Return (X, Y) of the center of cell containing provided text 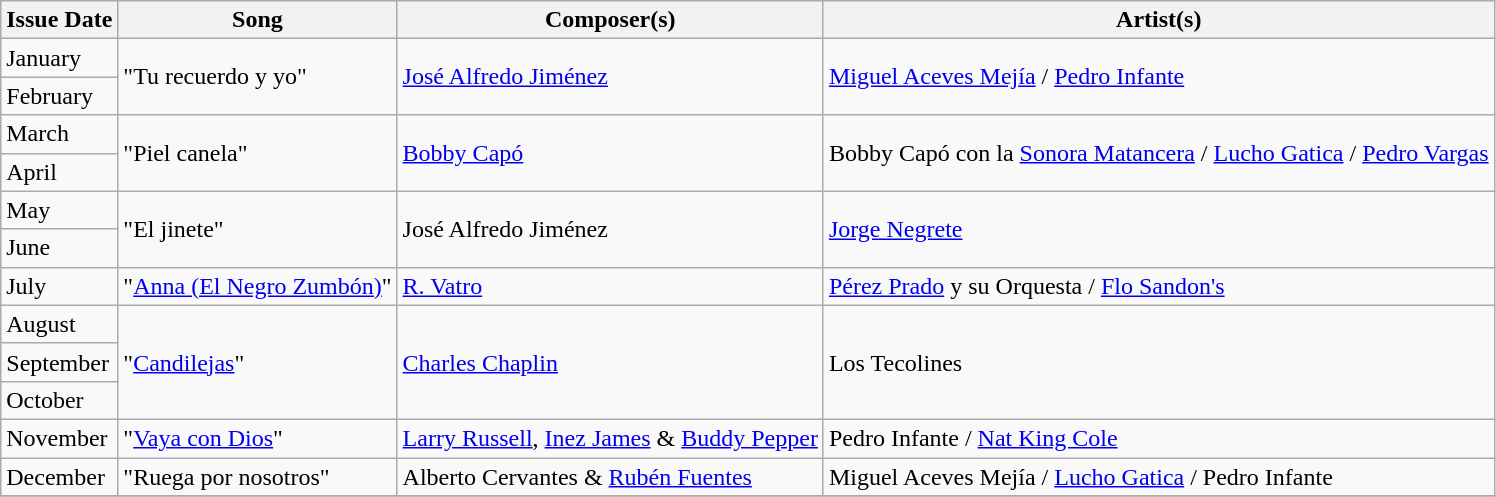
November (60, 438)
Los Tecolines (1158, 362)
Larry Russell, Inez James & Buddy Pepper (610, 438)
January (60, 58)
Composer(s) (610, 20)
September (60, 362)
Pérez Prado y su Orquesta / Flo Sandon's (1158, 286)
Artist(s) (1158, 20)
Miguel Aceves Mejía / Pedro Infante (1158, 77)
Alberto Cervantes & Rubén Fuentes (610, 477)
"Anna (El Negro Zumbón)" (258, 286)
R. Vatro (610, 286)
Issue Date (60, 20)
Jorge Negrete (1158, 229)
"Vaya con Dios" (258, 438)
Miguel Aceves Mejía / Lucho Gatica / Pedro Infante (1158, 477)
Pedro Infante / Nat King Cole (1158, 438)
Song (258, 20)
"El jinete" (258, 229)
Charles Chaplin (610, 362)
March (60, 134)
February (60, 96)
June (60, 248)
"Candilejas" (258, 362)
May (60, 210)
"Ruega por nosotros" (258, 477)
"Piel canela" (258, 153)
April (60, 172)
"Tu recuerdo y yo" (258, 77)
Bobby Capó (610, 153)
August (60, 324)
December (60, 477)
October (60, 400)
July (60, 286)
Bobby Capó con la Sonora Matancera / Lucho Gatica / Pedro Vargas (1158, 153)
